Scan for the cell matching the given text and deliver its (x, y) coordinate at center. 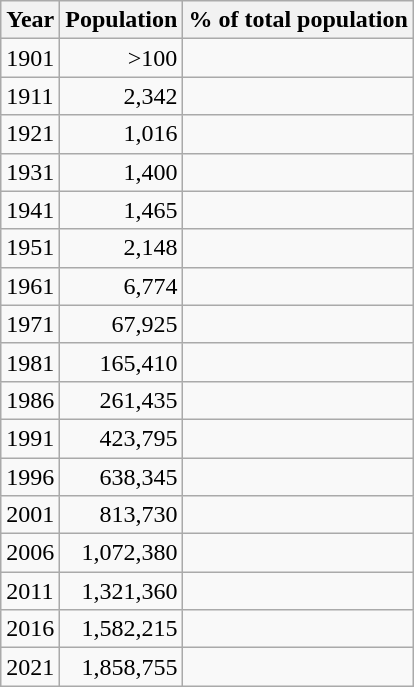
% of total population (298, 20)
2001 (30, 515)
Population (122, 20)
1921 (30, 134)
2011 (30, 591)
1,072,380 (122, 553)
1941 (30, 210)
423,795 (122, 438)
261,435 (122, 400)
1,858,755 (122, 667)
638,345 (122, 477)
1,582,215 (122, 629)
1996 (30, 477)
813,730 (122, 515)
1,400 (122, 172)
>100 (122, 58)
1986 (30, 400)
6,774 (122, 286)
2006 (30, 553)
1971 (30, 324)
2016 (30, 629)
2021 (30, 667)
165,410 (122, 362)
1,321,360 (122, 591)
1,465 (122, 210)
1981 (30, 362)
Year (30, 20)
2,342 (122, 96)
1961 (30, 286)
1901 (30, 58)
1911 (30, 96)
1,016 (122, 134)
1931 (30, 172)
67,925 (122, 324)
2,148 (122, 248)
1991 (30, 438)
1951 (30, 248)
